Output the (x, y) coordinate of the center of the cell containing the given text.  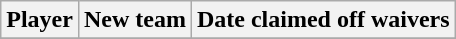
Date claimed off waivers (323, 20)
Player (40, 20)
New team (134, 20)
